Scan for the cell matching the given text and deliver its (X, Y) coordinate at center. 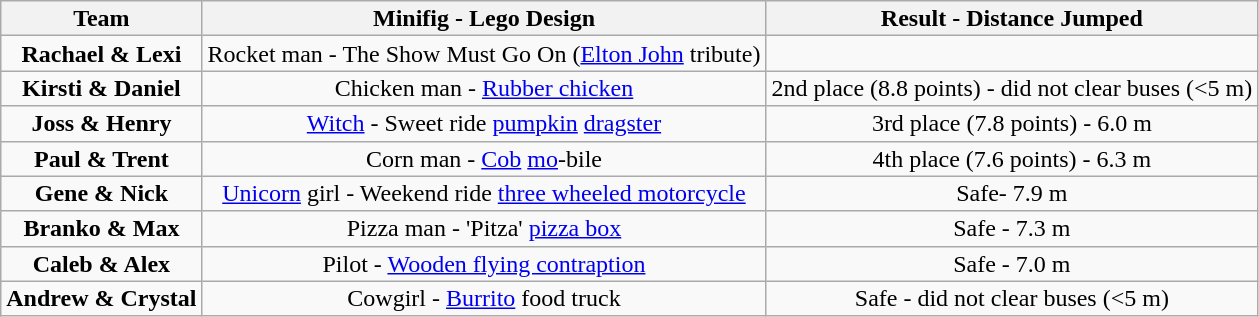
Unicorn girl - Weekend ride three wheeled motorcycle (484, 194)
Andrew & Crystal (102, 298)
2nd place (8.8 points) - did not clear buses (<5 m) (1012, 88)
Cowgirl - Burrito food truck (484, 298)
Caleb & Alex (102, 264)
3rd place (7.8 points) - 6.0 m (1012, 124)
Safe - 7.0 m (1012, 264)
Gene & Nick (102, 194)
Rocket man - The Show Must Go On (Elton John tribute) (484, 54)
Corn man - Cob mo-bile (484, 158)
Team (102, 18)
Pilot - Wooden flying contraption (484, 264)
Pizza man - 'Pitza' pizza box (484, 228)
Branko & Max (102, 228)
Minifig - Lego Design (484, 18)
Joss & Henry (102, 124)
Witch - Sweet ride pumpkin dragster (484, 124)
Result - Distance Jumped (1012, 18)
Kirsti & Daniel (102, 88)
Paul & Trent (102, 158)
Rachael & Lexi (102, 54)
Chicken man - Rubber chicken (484, 88)
Safe - 7.3 m (1012, 228)
Safe - did not clear buses (<5 m) (1012, 298)
4th place (7.6 points) - 6.3 m (1012, 158)
Safe- 7.9 m (1012, 194)
